Return [x, y] of the center of cell containing provided text 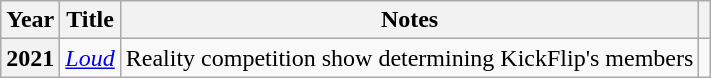
Notes [410, 20]
Reality competition show determining KickFlip's members [410, 58]
Title [90, 20]
Loud [90, 58]
2021 [30, 58]
Year [30, 20]
